Pinpoint the cell where the given text exists, returning its [X, Y] midpoint coordinate. 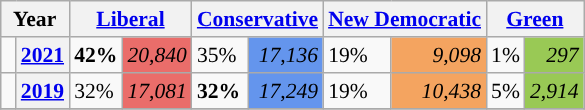
35% [220, 55]
17,081 [156, 91]
5% [506, 91]
10,438 [438, 91]
Conservative [258, 19]
Liberal [130, 19]
2021 [42, 55]
Green [535, 19]
1% [506, 55]
2,914 [554, 91]
2019 [42, 91]
17,249 [286, 91]
17,136 [286, 55]
42% [96, 55]
Year [34, 19]
New Democratic [404, 19]
297 [554, 55]
9,098 [438, 55]
20,840 [156, 55]
